Extract the [X, Y] coordinate from the center of the cell holding the provided text.  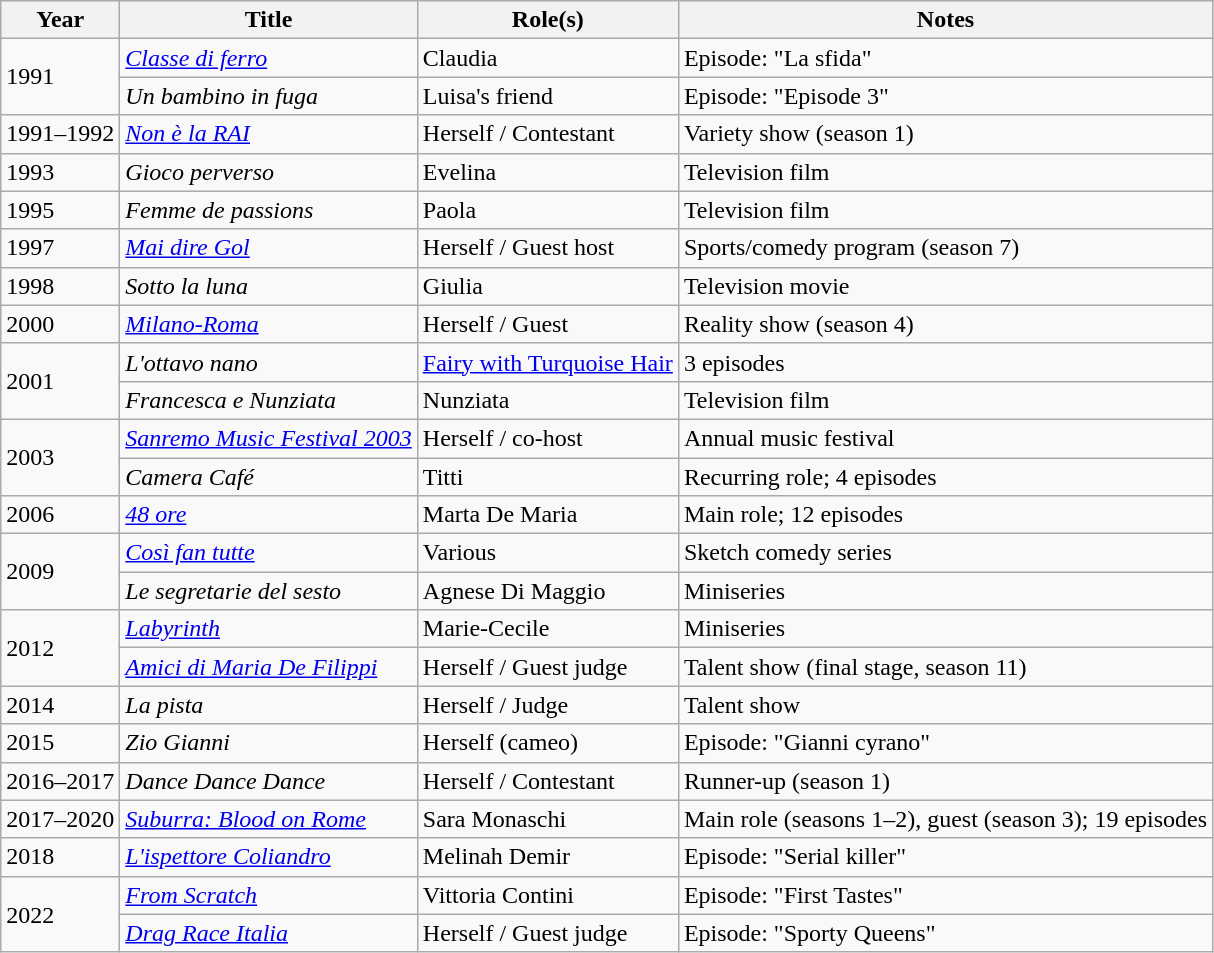
48 ore [268, 515]
1997 [60, 248]
2016–2017 [60, 781]
Milano-Roma [268, 324]
Un bambino in fuga [268, 96]
Nunziata [548, 400]
Sports/comedy program (season 7) [945, 248]
2012 [60, 648]
Herself / Judge [548, 705]
Melinah Demir [548, 857]
1993 [60, 172]
Episode: "La sfida" [945, 58]
Role(s) [548, 20]
1991 [60, 77]
Episode: "Serial killer" [945, 857]
Episode: "Gianni cyrano" [945, 743]
Variety show (season 1) [945, 134]
2001 [60, 381]
Sanremo Music Festival 2003 [268, 438]
Herself / Guest [548, 324]
Francesca e Nunziata [268, 400]
Dance Dance Dance [268, 781]
Claudia [548, 58]
Amici di Maria De Filippi [268, 667]
Titti [548, 477]
Non è la RAI [268, 134]
Runner-up (season 1) [945, 781]
Talent show [945, 705]
Evelina [548, 172]
Fairy with Turquoise Hair [548, 362]
Suburra: Blood on Rome [268, 819]
Annual music festival [945, 438]
1998 [60, 286]
Paola [548, 210]
Episode: "Episode 3" [945, 96]
Vittoria Contini [548, 895]
Herself / co-host [548, 438]
2006 [60, 515]
Le segretarie del sesto [268, 591]
Episode: "First Tastes" [945, 895]
Notes [945, 20]
Sara Monaschi [548, 819]
2018 [60, 857]
Main role (seasons 1–2), guest (season 3); 19 episodes [945, 819]
Marta De Maria [548, 515]
Gioco perverso [268, 172]
Various [548, 553]
L'ispettore Coliandro [268, 857]
Sketch comedy series [945, 553]
Mai dire Gol [268, 248]
Talent show (final stage, season 11) [945, 667]
Marie-Cecile [548, 629]
Year [60, 20]
Herself (cameo) [548, 743]
Television movie [945, 286]
L'ottavo nano [268, 362]
2015 [60, 743]
Reality show (season 4) [945, 324]
1995 [60, 210]
Giulia [548, 286]
Main role; 12 episodes [945, 515]
2014 [60, 705]
Zio Gianni [268, 743]
2017–2020 [60, 819]
Camera Café [268, 477]
2009 [60, 572]
Title [268, 20]
1991–1992 [60, 134]
Così fan tutte [268, 553]
Femme de passions [268, 210]
Luisa's friend [548, 96]
Agnese Di Maggio [548, 591]
2022 [60, 914]
Herself / Guest host [548, 248]
2003 [60, 457]
La pista [268, 705]
Labyrinth [268, 629]
Classe di ferro [268, 58]
Sotto la luna [268, 286]
Episode: "Sporty Queens" [945, 933]
Recurring role; 4 episodes [945, 477]
3 episodes [945, 362]
Drag Race Italia [268, 933]
From Scratch [268, 895]
2000 [60, 324]
